Pinpoint the cell where the given text exists, returning its [x, y] midpoint coordinate. 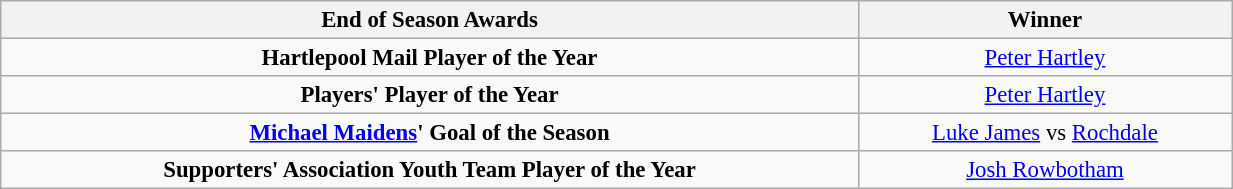
Hartlepool Mail Player of the Year [430, 58]
Luke James vs Rochdale [1044, 133]
Winner [1044, 20]
Players' Player of the Year [430, 95]
End of Season Awards [430, 20]
Josh Rowbotham [1044, 170]
Michael Maidens' Goal of the Season [430, 133]
Supporters' Association Youth Team Player of the Year [430, 170]
